Locate the cell with the specified text and output its [x, y] center coordinate. 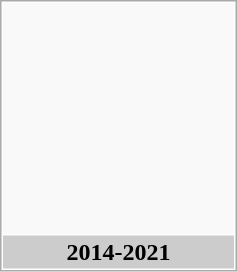
2014-2021 [118, 252]
